Return the [X, Y] coordinate for the center point of the cell that contains the specified text.  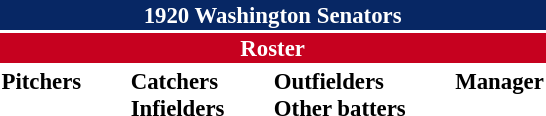
Roster [272, 48]
1920 Washington Senators [272, 15]
